Determine the [X, Y] coordinate at the center of the cell enclosing the given text.  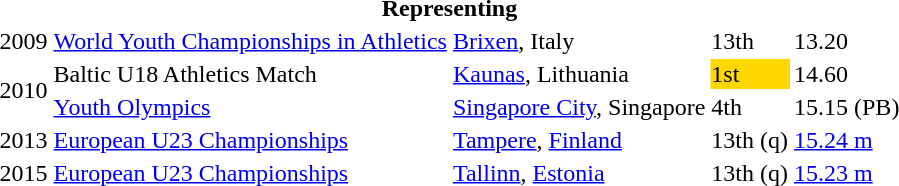
Youth Olympics [250, 107]
4th [750, 107]
13th (q) [750, 140]
1st [750, 74]
Tampere, Finland [578, 140]
Baltic U18 Athletics Match [250, 74]
Brixen, Italy [578, 41]
European U23 Championships [250, 140]
13th [750, 41]
Singapore City, Singapore [578, 107]
Kaunas, Lithuania [578, 74]
World Youth Championships in Athletics [250, 41]
